Capture the cell that displays the provided text and extract its [X, Y] central coordinate. 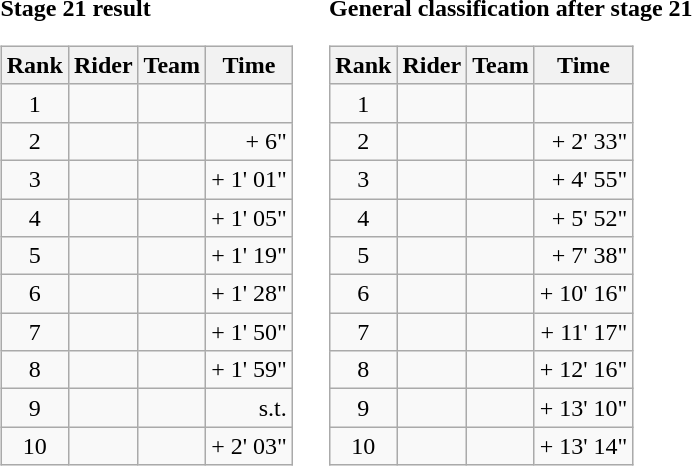
+ 6" [250, 141]
+ 2' 33" [584, 141]
+ 13' 10" [584, 408]
+ 4' 55" [584, 179]
+ 13' 14" [584, 446]
+ 1' 05" [250, 217]
+ 7' 38" [584, 256]
+ 2' 03" [250, 446]
+ 12' 16" [584, 370]
+ 1' 59" [250, 370]
+ 1' 01" [250, 179]
+ 1' 28" [250, 294]
+ 5' 52" [584, 217]
+ 10' 16" [584, 294]
s.t. [250, 408]
+ 1' 50" [250, 332]
+ 1' 19" [250, 256]
+ 11' 17" [584, 332]
